Search for the cell housing the specified text and yield its (X, Y) center coordinate. 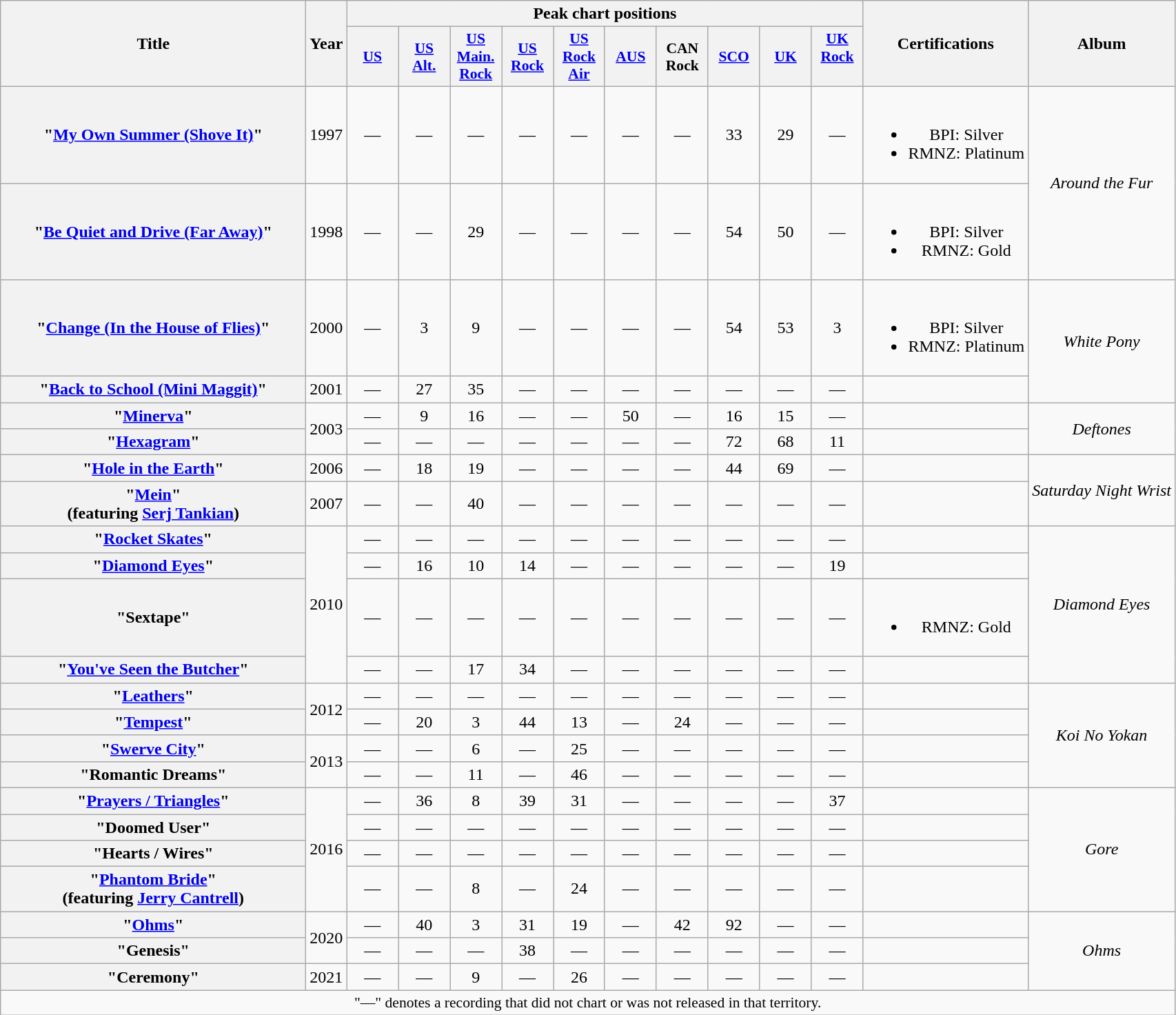
1997 (327, 134)
Koi No Yokan (1102, 735)
"Ohms" (153, 925)
"Rocket Skates" (153, 539)
2012 (327, 709)
2021 (327, 977)
AUS (630, 57)
15 (786, 416)
"Mein"(featuring Serj Tankian) (153, 503)
Gore (1102, 850)
BPI: SilverRMNZ: Gold (946, 232)
72 (733, 442)
26 (579, 977)
2010 (327, 604)
2000 (327, 328)
"Swerve City" (153, 748)
"You've Seen the Butcher" (153, 670)
RMNZ: Gold (946, 618)
14 (528, 565)
18 (425, 468)
"Be Quiet and Drive (Far Away)" (153, 232)
CANRock (682, 57)
Certifications (946, 44)
36 (425, 801)
10 (476, 565)
UK (786, 57)
"Genesis" (153, 951)
2016 (327, 850)
USRock (528, 57)
"Hearts / Wires" (153, 854)
20 (425, 722)
US (372, 57)
25 (579, 748)
"Hole in the Earth" (153, 468)
2001 (327, 390)
2013 (327, 761)
"Ceremony" (153, 977)
Saturday Night Wrist (1102, 491)
Peak chart positions (605, 14)
2007 (327, 503)
Album (1102, 44)
SCO (733, 57)
27 (425, 390)
17 (476, 670)
"Romantic Dreams" (153, 774)
Diamond Eyes (1102, 604)
39 (528, 801)
White Pony (1102, 341)
"Diamond Eyes" (153, 565)
"Hexagram" (153, 442)
USAlt. (425, 57)
"—" denotes a recording that did not chart or was not released in that territory. (588, 1003)
2020 (327, 938)
33 (733, 134)
UKRock (837, 57)
92 (733, 925)
"Leathers" (153, 696)
46 (579, 774)
6 (476, 748)
1998 (327, 232)
35 (476, 390)
42 (682, 925)
Around the Fur (1102, 183)
"Tempest" (153, 722)
"Minerva" (153, 416)
"Sextape" (153, 618)
2006 (327, 468)
37 (837, 801)
"Prayers / Triangles" (153, 801)
38 (528, 951)
Title (153, 44)
"Doomed User" (153, 827)
34 (528, 670)
"My Own Summer (Shove It)" (153, 134)
USRockAir (579, 57)
69 (786, 468)
Ohms (1102, 951)
Deftones (1102, 429)
53 (786, 328)
Year (327, 44)
68 (786, 442)
"Phantom Bride"(featuring Jerry Cantrell) (153, 890)
"Back to School (Mini Maggit)" (153, 390)
2003 (327, 429)
"Change (In the House of Flies)" (153, 328)
USMain. Rock (476, 57)
13 (579, 722)
